Return the [X, Y] coordinate for the center point of the cell that contains the specified text.  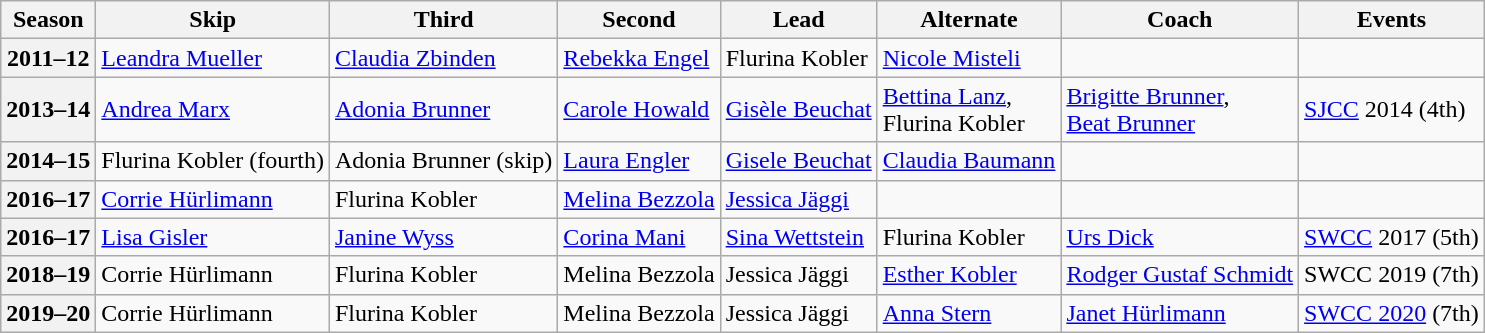
Alternate [969, 20]
2013–14 [48, 110]
Rodger Gustaf Schmidt [1180, 275]
Skip [213, 20]
SWCC 2019 (7th) [1392, 275]
SWCC 2020 (7th) [1392, 313]
2014–15 [48, 161]
Flurina Kobler (fourth) [213, 161]
2011–12 [48, 58]
Adonia Brunner [443, 110]
Corina Mani [639, 237]
Janine Wyss [443, 237]
Third [443, 20]
Sina Wettstein [798, 237]
Janet Hürlimann [1180, 313]
2019–20 [48, 313]
Events [1392, 20]
Season [48, 20]
Adonia Brunner (skip) [443, 161]
Rebekka Engel [639, 58]
Urs Dick [1180, 237]
Leandra Mueller [213, 58]
Lead [798, 20]
Claudia Zbinden [443, 58]
Lisa Gisler [213, 237]
Claudia Baumann [969, 161]
SWCC 2017 (5th) [1392, 237]
Second [639, 20]
Andrea Marx [213, 110]
Esther Kobler [969, 275]
Brigitte Brunner,Beat Brunner [1180, 110]
Coach [1180, 20]
Gisele Beuchat [798, 161]
Bettina Lanz,Flurina Kobler [969, 110]
Anna Stern [969, 313]
Nicole Misteli [969, 58]
Carole Howald [639, 110]
Gisèle Beuchat [798, 110]
SJCC 2014 (4th) [1392, 110]
2018–19 [48, 275]
Laura Engler [639, 161]
